Find where the given text appears and provide that cell's center as [X, Y] coordinate. 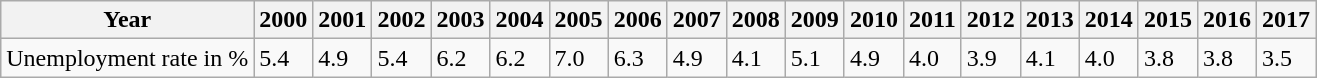
2008 [756, 20]
2010 [874, 20]
2006 [638, 20]
2005 [578, 20]
3.9 [990, 58]
2000 [284, 20]
5.1 [814, 58]
2002 [402, 20]
2003 [460, 20]
2007 [696, 20]
2013 [1050, 20]
2009 [814, 20]
6.3 [638, 58]
2016 [1226, 20]
2017 [1286, 20]
2011 [932, 20]
Year [128, 20]
7.0 [578, 58]
2015 [1168, 20]
Unemployment rate in % [128, 58]
2012 [990, 20]
2014 [1108, 20]
2001 [342, 20]
2004 [520, 20]
3.5 [1286, 58]
